Determine the [x, y] coordinate at the center of the cell enclosing the given text.  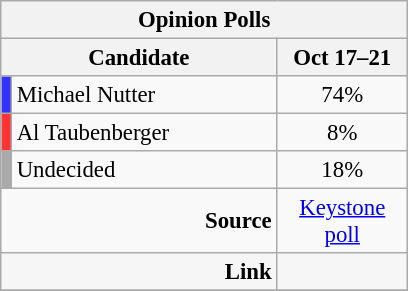
Al Taubenberger [144, 133]
Keystone poll [342, 222]
18% [342, 170]
Oct 17–21 [342, 58]
Undecided [144, 170]
Source [139, 222]
Candidate [139, 58]
8% [342, 133]
Michael Nutter [144, 95]
Opinion Polls [204, 20]
74% [342, 95]
